Output the [x, y] coordinate of the center of the cell containing the given text.  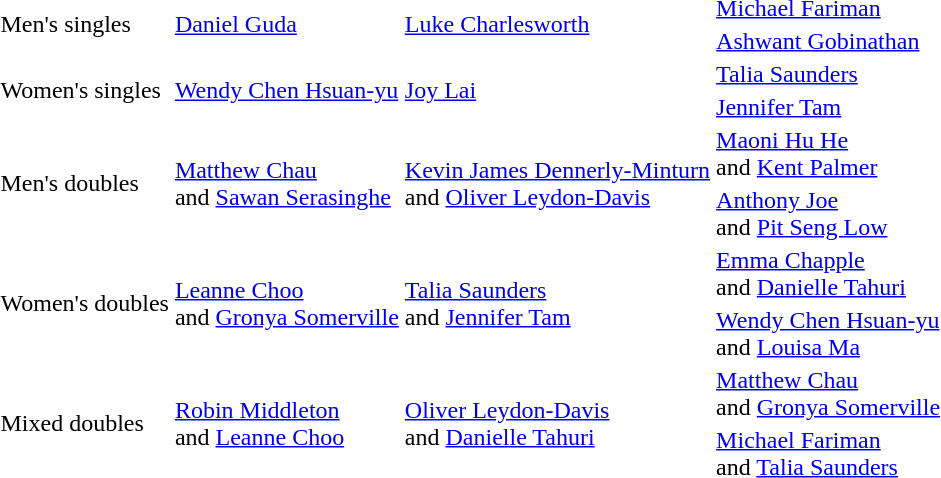
Joy Lai [557, 90]
Talia Saundersand Jennifer Tam [557, 304]
Leanne Chooand Gronya Somerville [286, 304]
Matthew Chauand Sawan Serasinghe [286, 184]
Kevin James Dennerly-Minturnand Oliver Leydon-Davis [557, 184]
Wendy Chen Hsuan-yu [286, 90]
